Find where the given text appears and provide that cell's center as [x, y] coordinate. 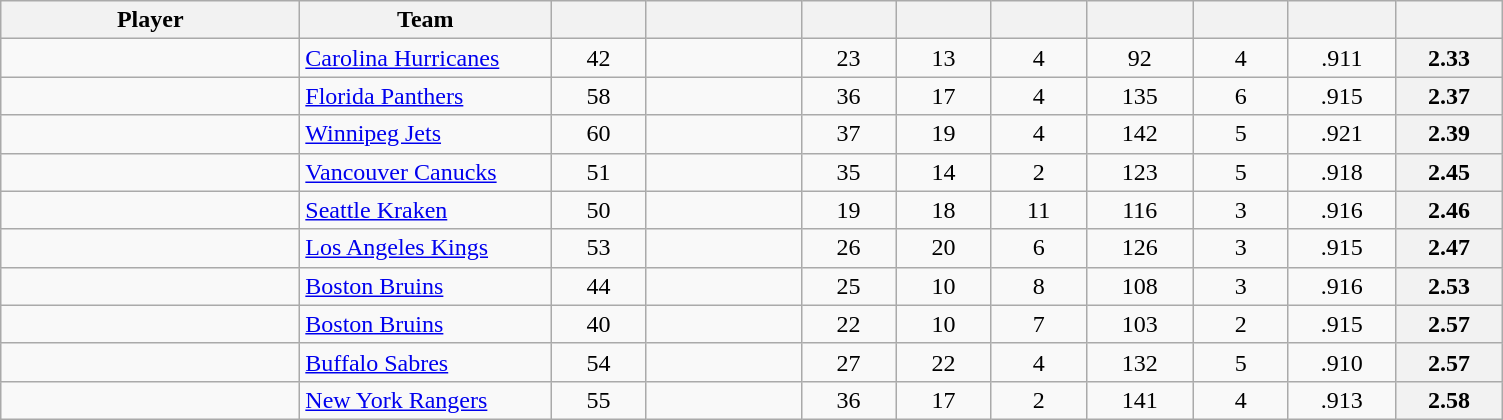
40 [598, 324]
58 [598, 96]
60 [598, 134]
142 [1140, 134]
13 [944, 58]
8 [1038, 286]
25 [848, 286]
27 [848, 362]
2.33 [1448, 58]
Vancouver Canucks [426, 172]
54 [598, 362]
55 [598, 400]
44 [598, 286]
New York Rangers [426, 400]
.913 [1342, 400]
Los Angeles Kings [426, 248]
135 [1140, 96]
Player [150, 20]
20 [944, 248]
103 [1140, 324]
2.39 [1448, 134]
35 [848, 172]
37 [848, 134]
92 [1140, 58]
7 [1038, 324]
Seattle Kraken [426, 210]
.921 [1342, 134]
108 [1140, 286]
.911 [1342, 58]
2.58 [1448, 400]
42 [598, 58]
.918 [1342, 172]
126 [1140, 248]
53 [598, 248]
18 [944, 210]
Winnipeg Jets [426, 134]
2.45 [1448, 172]
Florida Panthers [426, 96]
141 [1140, 400]
2.53 [1448, 286]
Buffalo Sabres [426, 362]
116 [1140, 210]
23 [848, 58]
14 [944, 172]
123 [1140, 172]
Carolina Hurricanes [426, 58]
51 [598, 172]
50 [598, 210]
11 [1038, 210]
2.37 [1448, 96]
26 [848, 248]
2.46 [1448, 210]
132 [1140, 362]
2.47 [1448, 248]
Team [426, 20]
.910 [1342, 362]
